Provide the [X, Y] coordinate of the cell's center where the given text is located.  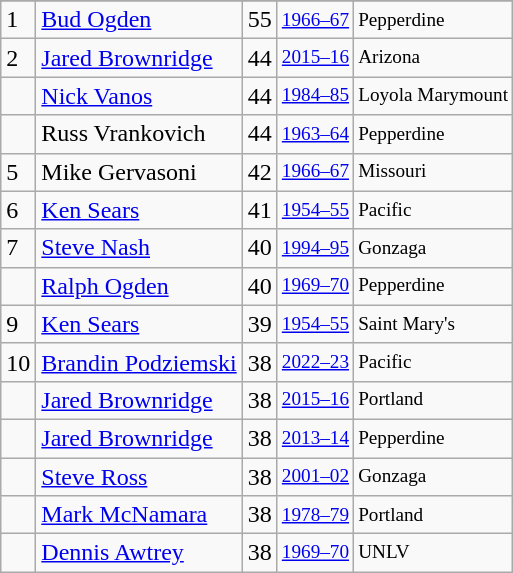
6 [18, 210]
Bud Ogden [139, 20]
7 [18, 248]
55 [260, 20]
5 [18, 172]
Arizona [434, 58]
Brandin Podziemski [139, 362]
1994–95 [315, 248]
Missouri [434, 172]
41 [260, 210]
Steve Ross [139, 477]
2 [18, 58]
1984–85 [315, 96]
42 [260, 172]
Steve Nash [139, 248]
Dennis Awtrey [139, 553]
UNLV [434, 553]
1978–79 [315, 515]
Ralph Ogden [139, 286]
1963–64 [315, 134]
Loyola Marymount [434, 96]
10 [18, 362]
Saint Mary's [434, 324]
2001–02 [315, 477]
39 [260, 324]
9 [18, 324]
Nick Vanos [139, 96]
2013–14 [315, 438]
Russ Vrankovich [139, 134]
2022–23 [315, 362]
Mark McNamara [139, 515]
1 [18, 20]
Mike Gervasoni [139, 172]
